Find where the given text appears and provide that cell's center as [x, y] coordinate. 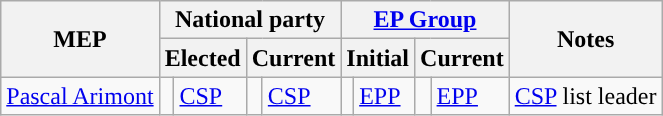
Pascal Arimont [80, 96]
EP Group [425, 20]
National party [250, 20]
MEP [80, 39]
CSP list leader [586, 96]
Elected [202, 58]
Initial [378, 58]
Notes [586, 39]
